Return [X, Y] of the center of cell containing provided text 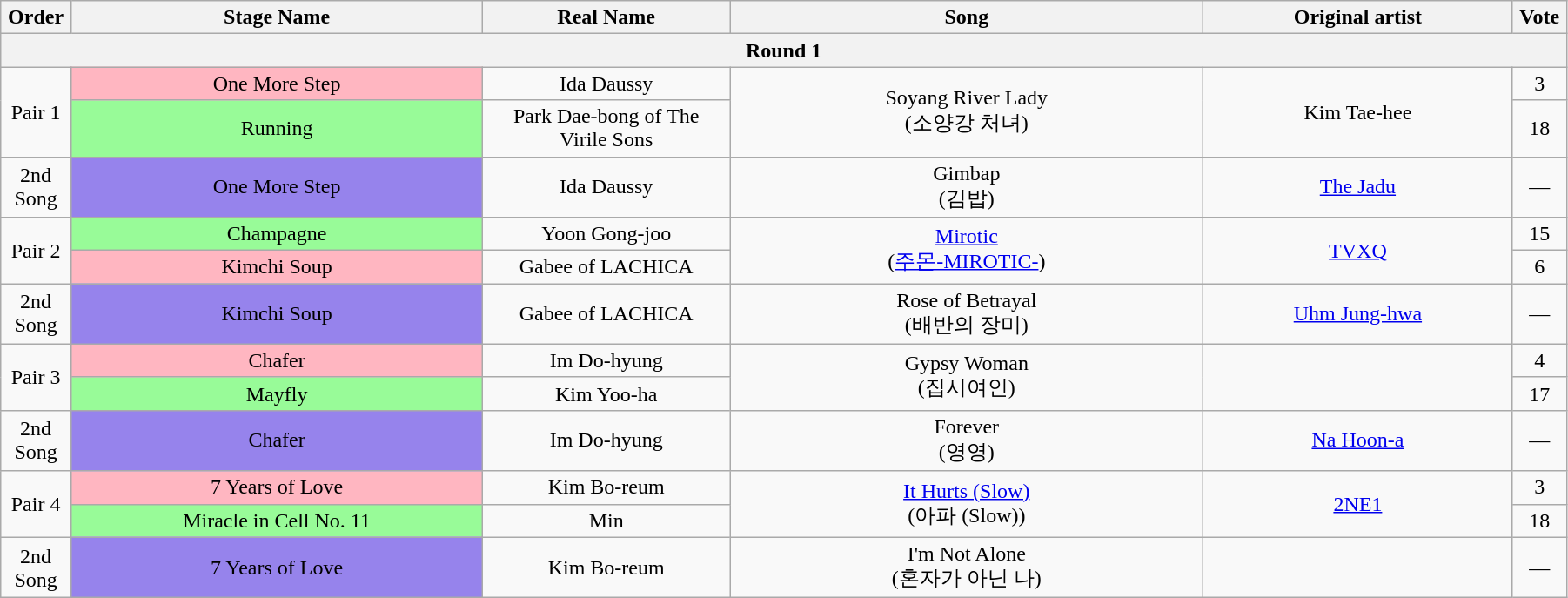
Vote [1540, 17]
Park Dae-bong of The Virile Sons [606, 129]
Round 1 [784, 50]
Running [277, 129]
2NE1 [1357, 504]
Real Name [606, 17]
Min [606, 521]
Pair 1 [37, 111]
Gypsy Woman(집시여인) [967, 377]
Kim Yoo-ha [606, 393]
17 [1540, 393]
Rose of Betrayal(배반의 장미) [967, 314]
The Jadu [1357, 187]
Uhm Jung-hwa [1357, 314]
Yoon Gong-joo [606, 234]
Champagne [277, 234]
Mirotic(주몬-MIROTIC-) [967, 251]
Na Hoon-a [1357, 440]
It Hurts (Slow)(아파 (Slow)) [967, 504]
Kim Tae-hee [1357, 111]
Pair 4 [37, 504]
Gimbap(김밥) [967, 187]
6 [1540, 267]
Mayfly [277, 393]
Pair 3 [37, 377]
Soyang River Lady(소양강 처녀) [967, 111]
Pair 2 [37, 251]
Stage Name [277, 17]
I'm Not Alone(혼자가 아닌 나) [967, 568]
Miracle in Cell No. 11 [277, 521]
TVXQ [1357, 251]
Forever(영영) [967, 440]
4 [1540, 360]
15 [1540, 234]
Order [37, 17]
Song [967, 17]
Original artist [1357, 17]
